Output the (x, y) coordinate of the center of the cell containing the given text.  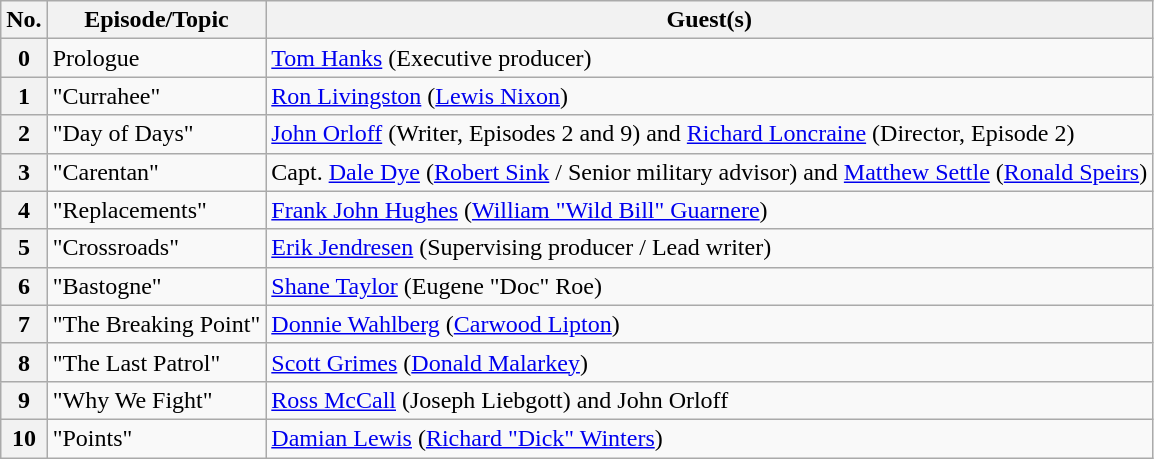
3 (24, 172)
6 (24, 286)
Ron Livingston (Lewis Nixon) (710, 96)
8 (24, 362)
"Points" (156, 438)
"The Last Patrol" (156, 362)
4 (24, 210)
"Replacements" (156, 210)
Erik Jendresen (Supervising producer / Lead writer) (710, 248)
John Orloff (Writer, Episodes 2 and 9) and Richard Loncraine (Director, Episode 2) (710, 134)
1 (24, 96)
Scott Grimes (Donald Malarkey) (710, 362)
Frank John Hughes (William "Wild Bill" Guarnere) (710, 210)
"Carentan" (156, 172)
Shane Taylor (Eugene "Doc" Roe) (710, 286)
"Day of Days" (156, 134)
Tom Hanks (Executive producer) (710, 58)
Guest(s) (710, 20)
"Bastogne" (156, 286)
0 (24, 58)
Donnie Wahlberg (Carwood Lipton) (710, 324)
10 (24, 438)
"Why We Fight" (156, 400)
5 (24, 248)
"Crossroads" (156, 248)
No. (24, 20)
Capt. Dale Dye (Robert Sink / Senior military advisor) and Matthew Settle (Ronald Speirs) (710, 172)
Prologue (156, 58)
Ross McCall (Joseph Liebgott) and John Orloff (710, 400)
"Currahee" (156, 96)
Episode/Topic (156, 20)
7 (24, 324)
"The Breaking Point" (156, 324)
Damian Lewis (Richard "Dick" Winters) (710, 438)
9 (24, 400)
2 (24, 134)
